Scan for the cell matching the given text and deliver its [x, y] coordinate at center. 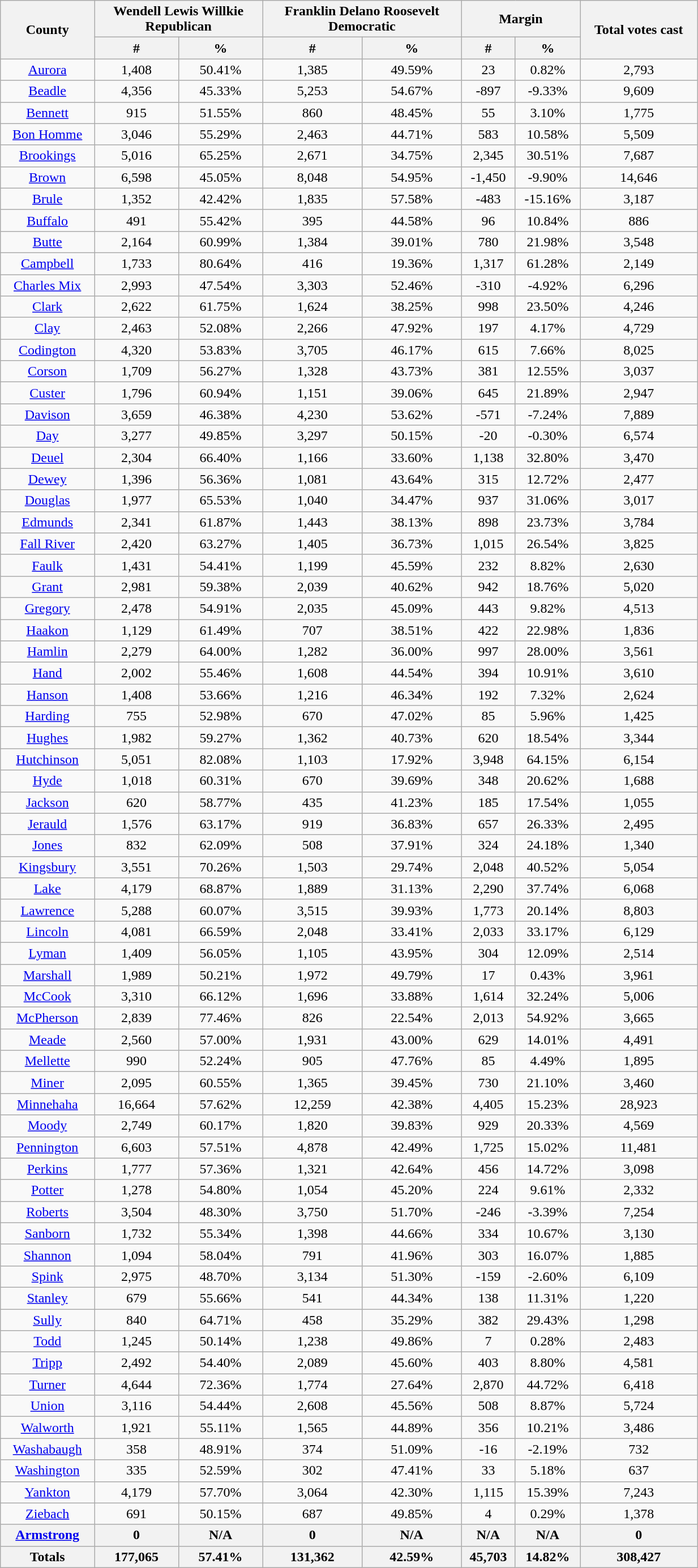
10.84% [548, 220]
2,993 [137, 285]
42.59% [412, 1557]
394 [488, 673]
53.62% [412, 415]
43.00% [412, 1040]
28,923 [639, 1104]
1,405 [312, 544]
20.14% [548, 910]
Union [48, 1406]
998 [488, 307]
32.80% [548, 458]
Hutchinson [48, 759]
1,054 [312, 1190]
58.77% [221, 802]
Sanborn [48, 1233]
3,277 [137, 436]
Roberts [48, 1212]
3,130 [639, 1233]
56.27% [221, 371]
2,492 [137, 1363]
3,948 [488, 759]
Lake [48, 888]
Gregory [48, 608]
334 [488, 1233]
43.95% [412, 953]
2,149 [639, 263]
4,405 [488, 1104]
1,885 [639, 1255]
3,064 [312, 1492]
Brown [48, 177]
3,561 [639, 652]
458 [312, 1320]
232 [488, 565]
Washington [48, 1471]
45.20% [412, 1190]
44.71% [412, 134]
14.82% [548, 1557]
131,362 [312, 1557]
Lincoln [48, 932]
Stanley [48, 1298]
-483 [488, 199]
30.51% [548, 156]
3,134 [312, 1276]
-20 [488, 436]
4,356 [137, 91]
937 [488, 501]
1,982 [137, 738]
886 [639, 220]
929 [488, 1126]
1,385 [312, 70]
1,409 [137, 953]
2,332 [639, 1190]
-3.39% [548, 1212]
50.41% [221, 70]
637 [639, 1471]
68.87% [221, 888]
1,835 [312, 199]
5.96% [548, 716]
6,603 [137, 1147]
61.75% [221, 307]
46.38% [221, 415]
54.40% [221, 1363]
2,279 [137, 652]
2,981 [137, 587]
435 [312, 802]
Meade [48, 1040]
1,836 [639, 630]
Kingsbury [48, 867]
52.46% [412, 285]
14.01% [548, 1040]
46.17% [412, 350]
40.62% [412, 587]
52.24% [221, 1061]
Davison [48, 415]
10.91% [548, 673]
1,688 [639, 781]
51.30% [412, 1276]
55.11% [221, 1428]
1,895 [639, 1061]
382 [488, 1320]
12,259 [312, 1104]
54.44% [221, 1406]
Codington [48, 350]
23 [488, 70]
-1,450 [488, 177]
3,825 [639, 544]
Jerauld [48, 824]
41.96% [412, 1255]
302 [312, 1471]
59.27% [221, 738]
1,129 [137, 630]
60.55% [221, 1083]
47.02% [412, 716]
3,548 [639, 242]
8.80% [548, 1363]
20.62% [548, 781]
60.31% [221, 781]
491 [137, 220]
72.36% [221, 1385]
185 [488, 802]
0.82% [548, 70]
38.13% [412, 522]
33.60% [412, 458]
4,491 [639, 1040]
755 [137, 716]
679 [137, 1298]
1,055 [639, 802]
2,495 [639, 824]
66.12% [221, 997]
39.06% [412, 393]
44.89% [412, 1428]
2,089 [312, 1363]
1,015 [488, 544]
1,238 [312, 1341]
64.15% [548, 759]
Todd [48, 1341]
77.46% [221, 1018]
-2.60% [548, 1276]
39.83% [412, 1126]
10.21% [548, 1428]
335 [137, 1471]
47.54% [221, 285]
1,103 [312, 759]
52.08% [221, 328]
18.76% [548, 587]
5,016 [137, 156]
192 [488, 695]
57.51% [221, 1147]
730 [488, 1083]
McCook [48, 997]
51.55% [221, 113]
32.24% [548, 997]
Hughes [48, 738]
Campbell [48, 263]
-310 [488, 285]
4,729 [639, 328]
50.21% [221, 975]
1,151 [312, 393]
54.92% [548, 1018]
3,470 [639, 458]
1,773 [488, 910]
2,266 [312, 328]
44.58% [412, 220]
1,365 [312, 1083]
177,065 [137, 1557]
687 [312, 1514]
1,624 [312, 307]
48.91% [221, 1449]
41.23% [412, 802]
6,296 [639, 285]
34.47% [412, 501]
Wendell Lewis WillkieRepublican [179, 19]
3,460 [639, 1083]
1,340 [639, 845]
Perkins [48, 1169]
12.72% [548, 479]
6,068 [639, 888]
22.98% [548, 630]
11,481 [639, 1147]
4,513 [639, 608]
McPherson [48, 1018]
55 [488, 113]
1,425 [639, 716]
Shannon [48, 1255]
44.54% [412, 673]
2,341 [137, 522]
403 [488, 1363]
942 [488, 587]
53.66% [221, 695]
224 [488, 1190]
36.00% [412, 652]
2,478 [137, 608]
42.38% [412, 1104]
1,733 [137, 263]
39.01% [412, 242]
3,297 [312, 436]
645 [488, 393]
8,803 [639, 910]
2,039 [312, 587]
14.72% [548, 1169]
5,724 [639, 1406]
5,288 [137, 910]
5.18% [548, 1471]
52.59% [221, 1471]
17.54% [548, 802]
416 [312, 263]
7.66% [548, 350]
1,503 [312, 867]
Dewey [48, 479]
990 [137, 1061]
48.70% [221, 1276]
-159 [488, 1276]
50.14% [221, 1341]
17.92% [412, 759]
732 [639, 1449]
Bennett [48, 113]
57.41% [221, 1557]
395 [312, 220]
2,345 [488, 156]
6,109 [639, 1276]
-15.16% [548, 199]
Franklin Delano RooseveltDemocratic [362, 19]
2,483 [639, 1341]
55.34% [221, 1233]
4,081 [137, 932]
381 [488, 371]
2,420 [137, 544]
Minnehaha [48, 1104]
57.00% [221, 1040]
4 [488, 1514]
2,095 [137, 1083]
Corson [48, 371]
-2.19% [548, 1449]
Tripp [48, 1363]
1,921 [137, 1428]
9.61% [548, 1190]
2,013 [488, 1018]
24.18% [548, 845]
1,245 [137, 1341]
2,002 [137, 673]
2,749 [137, 1126]
49.59% [412, 70]
2,304 [137, 458]
56.05% [221, 953]
33.41% [412, 932]
-9.90% [548, 177]
3.10% [548, 113]
45,703 [488, 1557]
5,051 [137, 759]
-9.33% [548, 91]
1,977 [137, 501]
707 [312, 630]
138 [488, 1298]
2,671 [312, 156]
4,320 [137, 350]
1,732 [137, 1233]
39.93% [412, 910]
2,033 [488, 932]
15.02% [548, 1147]
65.25% [221, 156]
29.43% [548, 1320]
Lyman [48, 953]
4,644 [137, 1385]
49.79% [412, 975]
66.40% [221, 458]
40.73% [412, 738]
197 [488, 328]
46.34% [412, 695]
47.41% [412, 1471]
1,220 [639, 1298]
3,486 [639, 1428]
2,164 [137, 242]
Buffalo [48, 220]
3,665 [639, 1018]
541 [312, 1298]
1,989 [137, 975]
3,037 [639, 371]
Total votes cast [639, 29]
Washabaugh [48, 1449]
31.06% [548, 501]
2,622 [137, 307]
21.98% [548, 242]
Moody [48, 1126]
54.41% [221, 565]
2,290 [488, 888]
905 [312, 1061]
1,040 [312, 501]
1,709 [137, 371]
324 [488, 845]
96 [488, 220]
64.71% [221, 1320]
55.42% [221, 220]
304 [488, 953]
35.29% [412, 1320]
57.62% [221, 1104]
7,254 [639, 1212]
348 [488, 781]
Harding [48, 716]
1,216 [312, 695]
898 [488, 522]
1,972 [312, 975]
6,598 [137, 177]
57.58% [412, 199]
47.76% [412, 1061]
Hanson [48, 695]
55.66% [221, 1298]
3,551 [137, 867]
55.46% [221, 673]
38.25% [412, 307]
1,796 [137, 393]
45.60% [412, 1363]
7,687 [639, 156]
5,253 [312, 91]
1,321 [312, 1169]
1,282 [312, 652]
Brule [48, 199]
5,054 [639, 867]
1,889 [312, 888]
3,504 [137, 1212]
0.29% [548, 1514]
3,515 [312, 910]
33 [488, 1471]
Haakon [48, 630]
-897 [488, 91]
-571 [488, 415]
60.17% [221, 1126]
38.51% [412, 630]
45.33% [221, 91]
Marshall [48, 975]
0.43% [548, 975]
45.56% [412, 1406]
3,098 [639, 1169]
860 [312, 113]
49.86% [412, 1341]
Clay [48, 328]
4,569 [639, 1126]
43.64% [412, 479]
63.17% [221, 824]
3,750 [312, 1212]
4,581 [639, 1363]
27.64% [412, 1385]
14,646 [639, 177]
1,777 [137, 1169]
1,576 [137, 824]
2,514 [639, 953]
840 [137, 1320]
3,610 [639, 673]
33.88% [412, 997]
2,035 [312, 608]
21.10% [548, 1083]
7 [488, 1341]
832 [137, 845]
1,278 [137, 1190]
48.30% [221, 1212]
1,138 [488, 458]
Aurora [48, 70]
Custer [48, 393]
Butte [48, 242]
45.09% [412, 608]
65.53% [221, 501]
5,509 [639, 134]
Beadle [48, 91]
16.07% [548, 1255]
23.50% [548, 307]
629 [488, 1040]
53.83% [221, 350]
Spink [48, 1276]
Totals [48, 1557]
37.91% [412, 845]
Hand [48, 673]
20.33% [548, 1126]
3,344 [639, 738]
1,298 [639, 1320]
691 [137, 1514]
1,398 [312, 1233]
1,696 [312, 997]
1,328 [312, 371]
17 [488, 975]
Lawrence [48, 910]
1,317 [488, 263]
60.94% [221, 393]
45.05% [221, 177]
4,230 [312, 415]
15.39% [548, 1492]
36.83% [412, 824]
6,129 [639, 932]
1,105 [312, 953]
4,878 [312, 1147]
2,870 [488, 1385]
Armstrong [48, 1535]
8,025 [639, 350]
Grant [48, 587]
919 [312, 824]
1,081 [312, 479]
1,820 [312, 1126]
8.82% [548, 565]
15.23% [548, 1104]
1,614 [488, 997]
47.92% [412, 328]
57.36% [221, 1169]
11.31% [548, 1298]
6,418 [639, 1385]
43.73% [412, 371]
60.99% [221, 242]
583 [488, 134]
1,396 [137, 479]
2,630 [639, 565]
1,565 [312, 1428]
1,608 [312, 673]
9,609 [639, 91]
356 [488, 1428]
Deuel [48, 458]
Miner [48, 1083]
4,246 [639, 307]
28.00% [548, 652]
780 [488, 242]
36.73% [412, 544]
Sully [48, 1320]
1,774 [312, 1385]
48.45% [412, 113]
1,199 [312, 565]
422 [488, 630]
915 [137, 113]
Yankton [48, 1492]
42.30% [412, 1492]
12.09% [548, 953]
63.27% [221, 544]
Bon Homme [48, 134]
374 [312, 1449]
44.72% [548, 1385]
Hamlin [48, 652]
8,048 [312, 177]
Walworth [48, 1428]
6,574 [639, 436]
7,243 [639, 1492]
2,793 [639, 70]
39.69% [412, 781]
42.49% [412, 1147]
54.95% [412, 177]
42.64% [412, 1169]
66.59% [221, 932]
315 [488, 479]
1,094 [137, 1255]
42.42% [221, 199]
Charles Mix [48, 285]
3,310 [137, 997]
70.26% [221, 867]
23.73% [548, 522]
59.38% [221, 587]
58.04% [221, 1255]
8.87% [548, 1406]
54.91% [221, 608]
2,839 [137, 1018]
1,443 [312, 522]
2,608 [312, 1406]
-0.30% [548, 436]
54.67% [412, 91]
37.74% [548, 888]
2,560 [137, 1040]
Jackson [48, 802]
1,775 [639, 113]
3,187 [639, 199]
29.74% [412, 867]
Fall River [48, 544]
1,018 [137, 781]
Clark [48, 307]
6,154 [639, 759]
443 [488, 608]
Jones [48, 845]
7,889 [639, 415]
64.00% [221, 652]
40.52% [548, 867]
-4.92% [548, 285]
-7.24% [548, 415]
2,947 [639, 393]
16,664 [137, 1104]
12.55% [548, 371]
1,166 [312, 458]
Potter [48, 1190]
1,725 [488, 1147]
7.32% [548, 695]
3,659 [137, 415]
County [48, 29]
44.66% [412, 1233]
3,784 [639, 522]
997 [488, 652]
26.33% [548, 824]
1,931 [312, 1040]
57.70% [221, 1492]
3,961 [639, 975]
2,477 [639, 479]
Pennington [48, 1147]
61.49% [221, 630]
52.98% [221, 716]
Faulk [48, 565]
1,115 [488, 1492]
39.45% [412, 1083]
Day [48, 436]
51.70% [412, 1212]
55.29% [221, 134]
Hyde [48, 781]
1,352 [137, 199]
33.17% [548, 932]
3,017 [639, 501]
1,431 [137, 565]
Edmunds [48, 522]
18.54% [548, 738]
-246 [488, 1212]
Ziebach [48, 1514]
657 [488, 824]
Brookings [48, 156]
2,624 [639, 695]
3,116 [137, 1406]
56.36% [221, 479]
82.08% [221, 759]
54.80% [221, 1190]
Mellette [48, 1061]
1,384 [312, 242]
61.87% [221, 522]
19.36% [412, 263]
34.75% [412, 156]
51.09% [412, 1449]
303 [488, 1255]
5,006 [639, 997]
10.58% [548, 134]
60.07% [221, 910]
826 [312, 1018]
Douglas [48, 501]
791 [312, 1255]
44.34% [412, 1298]
3,303 [312, 285]
21.89% [548, 393]
26.54% [548, 544]
80.64% [221, 263]
45.59% [412, 565]
2,975 [137, 1276]
308,427 [639, 1557]
-16 [488, 1449]
31.13% [412, 888]
358 [137, 1449]
4.17% [548, 328]
615 [488, 350]
4.49% [548, 1061]
456 [488, 1169]
Turner [48, 1385]
1,362 [312, 738]
10.67% [548, 1233]
22.54% [412, 1018]
Margin [521, 19]
62.09% [221, 845]
1,378 [639, 1514]
0.28% [548, 1341]
3,705 [312, 350]
61.28% [548, 263]
3,046 [137, 134]
9.82% [548, 608]
5,020 [639, 587]
